Capture the cell that displays the provided text and extract its [x, y] central coordinate. 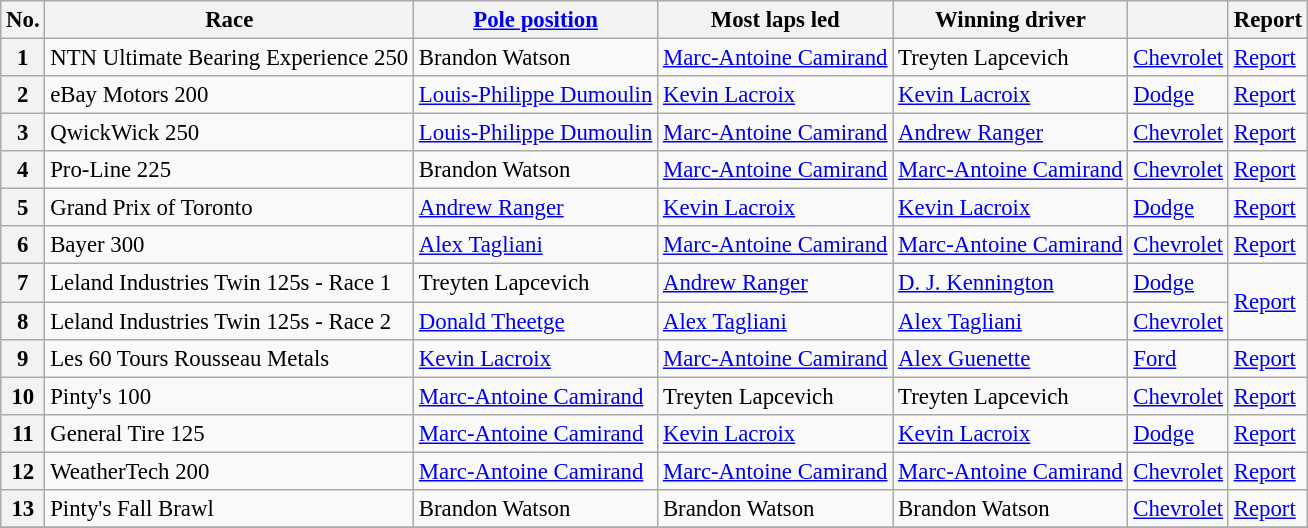
Race [230, 20]
8 [23, 321]
Most laps led [776, 20]
Pole position [536, 20]
10 [23, 396]
Les 60 Tours Rousseau Metals [230, 358]
5 [23, 208]
Grand Prix of Toronto [230, 208]
13 [23, 509]
7 [23, 283]
NTN Ultimate Bearing Experience 250 [230, 58]
Leland Industries Twin 125s - Race 2 [230, 321]
Leland Industries Twin 125s - Race 1 [230, 283]
Pinty's 100 [230, 396]
3 [23, 133]
Bayer 300 [230, 245]
Ford [1178, 358]
Winning driver [1010, 20]
QwickWick 250 [230, 133]
Pro-Line 225 [230, 170]
Donald Theetge [536, 321]
D. J. Kennington [1010, 283]
General Tire 125 [230, 433]
No. [23, 20]
9 [23, 358]
Alex Guenette [1010, 358]
eBay Motors 200 [230, 95]
4 [23, 170]
1 [23, 58]
11 [23, 433]
6 [23, 245]
WeatherTech 200 [230, 471]
12 [23, 471]
2 [23, 95]
Pinty's Fall Brawl [230, 509]
